Identify which cell holds the provided text, then report its [x, y] central coordinate. 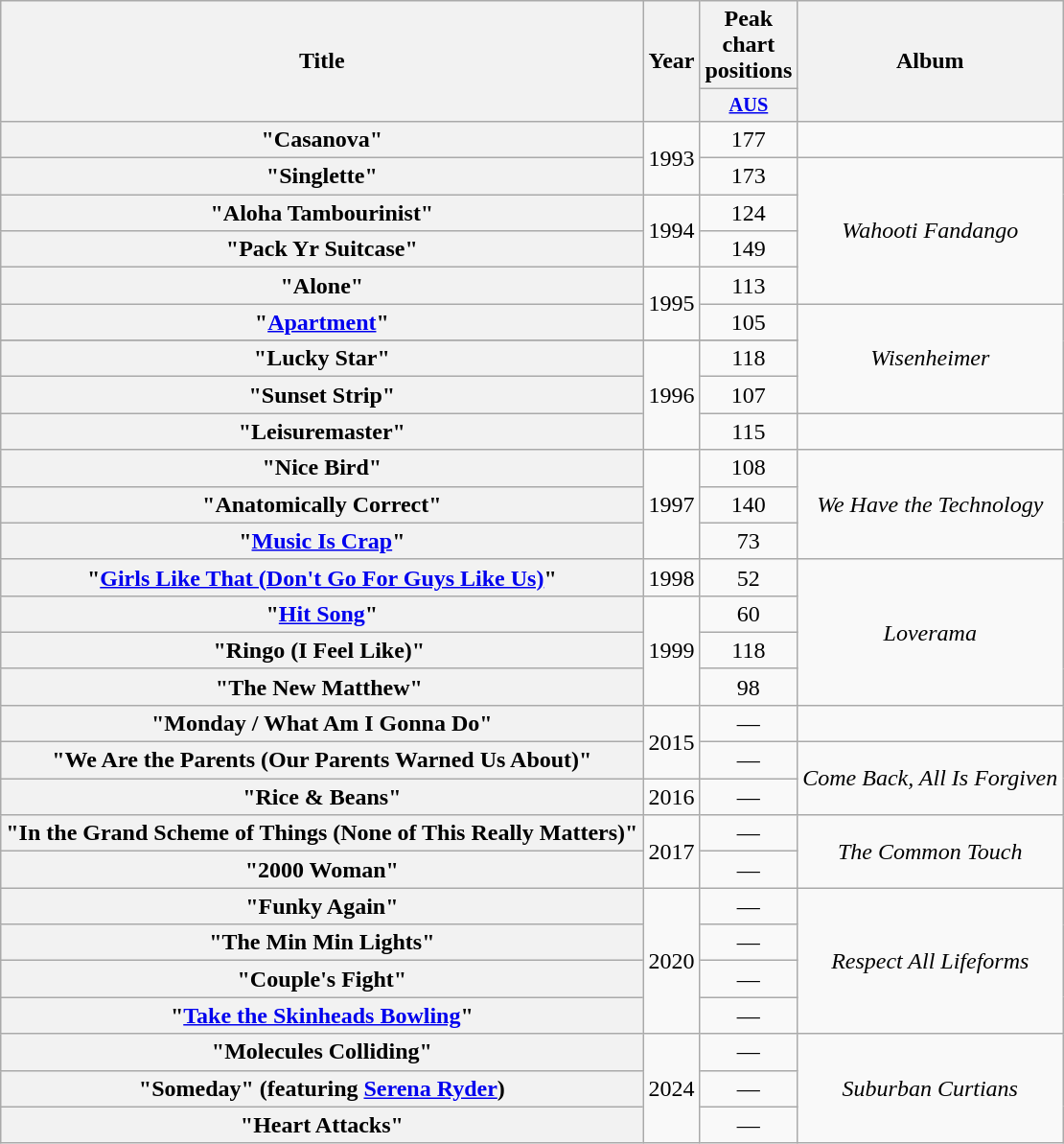
"We Are the Parents (Our Parents Warned Us About)" [322, 760]
"Girls Like That (Don't Go For Guys Like Us)" [322, 577]
113 [749, 286]
1994 [671, 231]
"Hit Song" [322, 614]
"Take the Skinheads Bowling" [322, 1016]
Wahooti Fandango [930, 231]
"Anatomically Correct" [322, 504]
177 [749, 139]
"Monday / What Am I Gonna Do" [322, 723]
Come Back, All Is Forgiven [930, 779]
"Couple's Fight" [322, 979]
Loverama [930, 632]
"Funky Again" [322, 906]
"Casanova" [322, 139]
2015 [671, 741]
"Ringo (I Feel Like)" [322, 650]
Suburban Curtians [930, 1088]
2024 [671, 1088]
"In the Grand Scheme of Things (None of This Really Matters)" [322, 833]
2020 [671, 961]
173 [749, 176]
"Rice & Beans" [322, 797]
73 [749, 541]
"2000 Woman" [322, 870]
"Pack Yr Suitcase" [322, 249]
1999 [671, 650]
2016 [671, 797]
"Lucky Star" [322, 359]
AUS [749, 105]
105 [749, 322]
The Common Touch [930, 852]
"Molecules Colliding" [322, 1052]
149 [749, 249]
We Have the Technology [930, 504]
98 [749, 687]
52 [749, 577]
Title [322, 61]
"Singlette" [322, 176]
"Aloha Tambourinist" [322, 213]
"Music Is Crap" [322, 541]
"The New Matthew" [322, 687]
Year [671, 61]
"Heart Attacks" [322, 1125]
124 [749, 213]
107 [749, 395]
"Someday" (featuring Serena Ryder) [322, 1088]
108 [749, 468]
115 [749, 432]
60 [749, 614]
1993 [671, 157]
Respect All Lifeforms [930, 961]
"Sunset Strip" [322, 395]
"The Min Min Lights" [322, 943]
"Alone" [322, 286]
Peakchartpositions [749, 45]
1998 [671, 577]
Wisenheimer [930, 359]
"Nice Bird" [322, 468]
1996 [671, 395]
"Apartment" [322, 322]
2017 [671, 852]
"Leisuremaster" [322, 432]
1997 [671, 504]
140 [749, 504]
1995 [671, 304]
Album [930, 61]
